Capture the cell that displays the provided text and extract its [x, y] central coordinate. 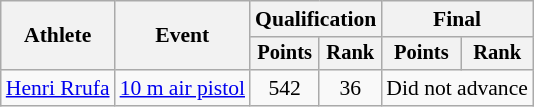
542 [284, 88]
36 [350, 88]
10 m air pistol [182, 88]
Final [457, 19]
Event [182, 36]
Athlete [58, 36]
Did not advance [457, 88]
Henri Rrufa [58, 88]
Qualification [316, 19]
